Locate the cell with the specified text and output its (X, Y) center coordinate. 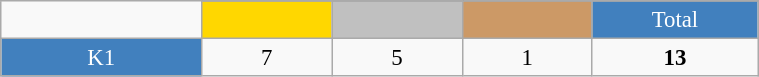
1 (527, 58)
K1 (102, 58)
7 (267, 58)
Total (674, 20)
5 (397, 58)
13 (674, 58)
